Return the [x, y] coordinate for the center point of the cell that contains the specified text.  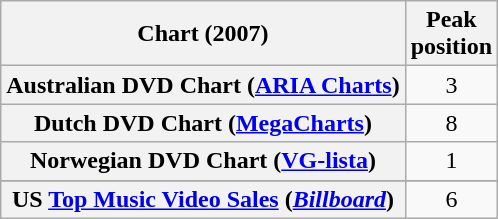
6 [451, 199]
Australian DVD Chart (ARIA Charts) [203, 85]
Chart (2007) [203, 34]
1 [451, 161]
8 [451, 123]
US Top Music Video Sales (Billboard) [203, 199]
3 [451, 85]
Peakposition [451, 34]
Norwegian DVD Chart (VG-lista) [203, 161]
Dutch DVD Chart (MegaCharts) [203, 123]
